Scan for the cell matching the given text and deliver its [X, Y] coordinate at center. 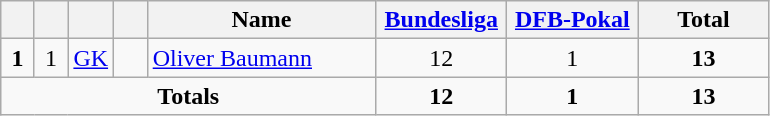
GK [91, 58]
Oliver Baumann [262, 58]
Totals [188, 96]
Total [704, 20]
Bundesliga [442, 20]
Name [262, 20]
DFB-Pokal [572, 20]
